Determine the (X, Y) coordinate at the center of the cell enclosing the given text.  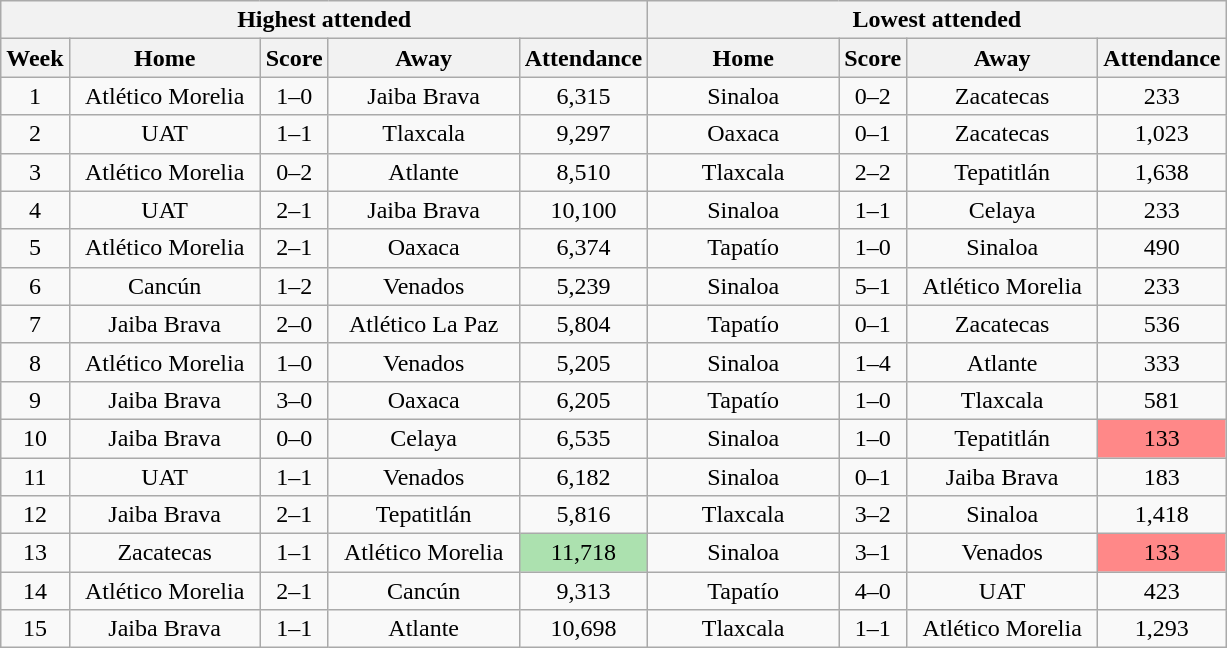
1,293 (1162, 629)
5,205 (583, 362)
0–0 (294, 438)
5,239 (583, 286)
9,313 (583, 591)
1–4 (873, 362)
6,205 (583, 400)
6,315 (583, 96)
3–1 (873, 553)
1,023 (1162, 134)
5–1 (873, 286)
13 (35, 553)
5,804 (583, 324)
Atlético La Paz (424, 324)
4–0 (873, 591)
5 (35, 248)
11,718 (583, 553)
1 (35, 96)
3–2 (873, 515)
6,182 (583, 477)
9,297 (583, 134)
Week (35, 58)
581 (1162, 400)
Highest attended (324, 20)
10 (35, 438)
183 (1162, 477)
1,638 (1162, 172)
10,100 (583, 210)
1–2 (294, 286)
14 (35, 591)
2–0 (294, 324)
7 (35, 324)
490 (1162, 248)
Lowest attended (937, 20)
6,374 (583, 248)
4 (35, 210)
6,535 (583, 438)
3 (35, 172)
423 (1162, 591)
2–2 (873, 172)
3–0 (294, 400)
536 (1162, 324)
12 (35, 515)
10,698 (583, 629)
11 (35, 477)
333 (1162, 362)
8,510 (583, 172)
5,816 (583, 515)
1,418 (1162, 515)
2 (35, 134)
6 (35, 286)
9 (35, 400)
8 (35, 362)
15 (35, 629)
